Detect which cell encompasses the target text, then output its (X, Y) center coordinate. 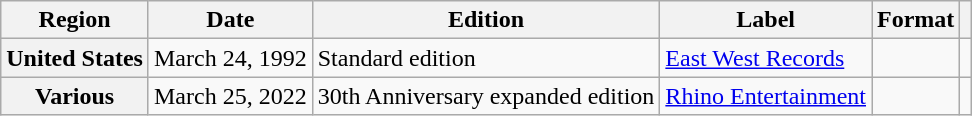
Edition (486, 20)
Rhino Entertainment (766, 96)
March 25, 2022 (230, 96)
Date (230, 20)
March 24, 1992 (230, 58)
Region (75, 20)
East West Records (766, 58)
Format (916, 20)
30th Anniversary expanded edition (486, 96)
Label (766, 20)
United States (75, 58)
Various (75, 96)
Standard edition (486, 58)
